Pinpoint the cell where the given text exists, returning its [x, y] midpoint coordinate. 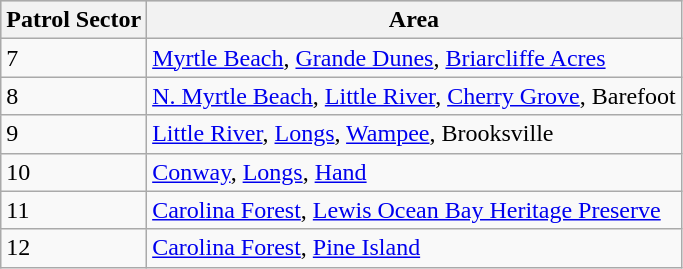
Myrtle Beach, Grande Dunes, Briarcliffe Acres [414, 58]
8 [74, 96]
Carolina Forest, Lewis Ocean Bay Heritage Preserve [414, 210]
Carolina Forest, Pine Island [414, 248]
11 [74, 210]
Conway, Longs, Hand [414, 172]
Area [414, 20]
N. Myrtle Beach, Little River, Cherry Grove, Barefoot [414, 96]
7 [74, 58]
Little River, Longs, Wampee, Brooksville [414, 134]
9 [74, 134]
Patrol Sector [74, 20]
10 [74, 172]
12 [74, 248]
